From the cell containing the given text, extract its center point as (X, Y) coordinate. 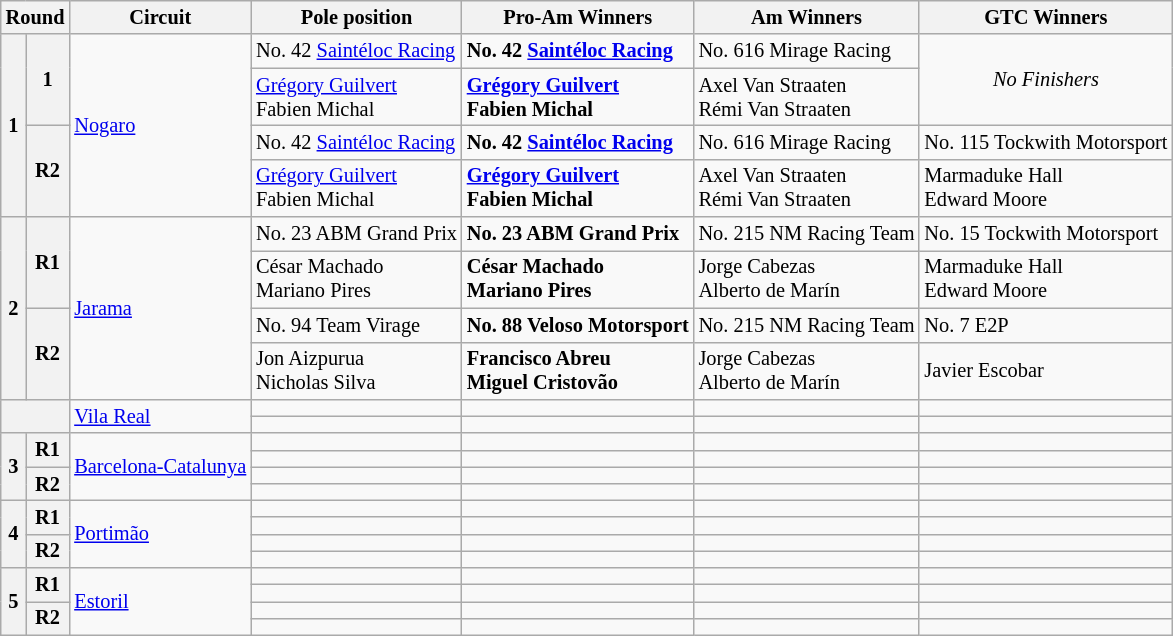
4 (14, 534)
3 (14, 466)
Jon Aizpurua Nicholas Silva (356, 371)
No. 115 Tockwith Motorsport (1046, 142)
Barcelona-Catalunya (160, 466)
Round (36, 17)
Nogaro (160, 126)
Vila Real (160, 416)
5 (14, 602)
Pole position (356, 17)
Javier Escobar (1046, 371)
No. 7 E2P (1046, 325)
Estoril (160, 602)
Circuit (160, 17)
Francisco Abreu Miguel Cristovão (578, 371)
GTC Winners (1046, 17)
Portimão (160, 534)
Pro-Am Winners (578, 17)
No Finishers (1046, 80)
No. 94 Team Virage (356, 325)
Am Winners (807, 17)
No. 88 Veloso Motorsport (578, 325)
No. 15 Tockwith Motorsport (1046, 234)
Jarama (160, 308)
2 (14, 308)
